Scan for the cell matching the given text and deliver its (X, Y) coordinate at center. 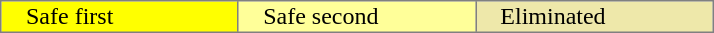
Eliminated (594, 17)
Safe first (120, 17)
Safe second (356, 17)
